For the text-containing cell, return its midpoint in [x, y] coordinate format. 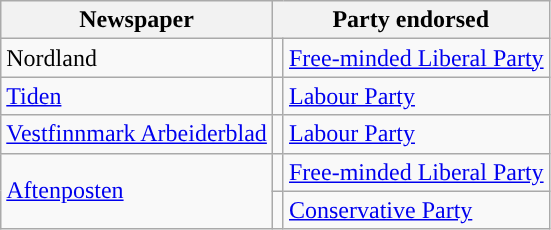
Vestfinnmark Arbeiderblad [137, 134]
Party endorsed [410, 20]
Tiden [137, 96]
Newspaper [137, 20]
Nordland [137, 58]
Conservative Party [416, 210]
Aftenposten [137, 191]
